Capture the cell that displays the provided text and extract its [x, y] central coordinate. 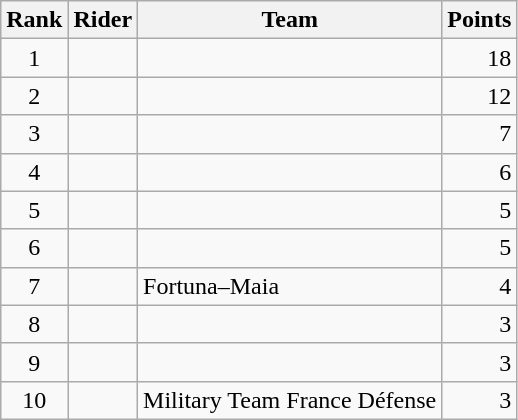
Team [290, 20]
10 [34, 400]
18 [480, 58]
8 [34, 324]
Military Team France Défense [290, 400]
1 [34, 58]
Fortuna–Maia [290, 286]
9 [34, 362]
12 [480, 96]
Rank [34, 20]
2 [34, 96]
Rider [103, 20]
Points [480, 20]
